Output the (x, y) coordinate of the center of the cell containing the given text.  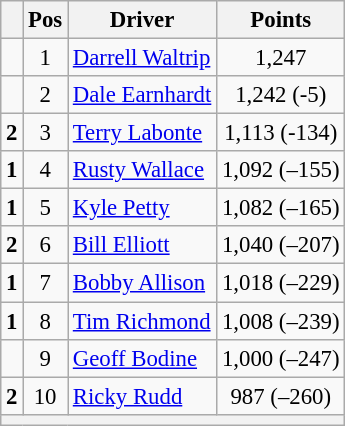
Bobby Allison (142, 283)
7 (46, 283)
1,018 (–229) (281, 283)
9 (46, 358)
Geoff Bodine (142, 358)
1,092 (–155) (281, 170)
1,040 (–207) (281, 245)
10 (46, 396)
Bill Elliott (142, 245)
1,082 (–165) (281, 208)
Points (281, 20)
Rusty Wallace (142, 170)
Driver (142, 20)
Terry Labonte (142, 133)
1,008 (–239) (281, 321)
6 (46, 245)
1,113 (-134) (281, 133)
Ricky Rudd (142, 396)
1,242 (-5) (281, 95)
Kyle Petty (142, 208)
5 (46, 208)
3 (46, 133)
Pos (46, 20)
4 (46, 170)
Darrell Waltrip (142, 58)
Tim Richmond (142, 321)
Dale Earnhardt (142, 95)
1,247 (281, 58)
1,000 (–247) (281, 358)
8 (46, 321)
987 (–260) (281, 396)
